Scan for the cell matching the given text and deliver its (x, y) coordinate at center. 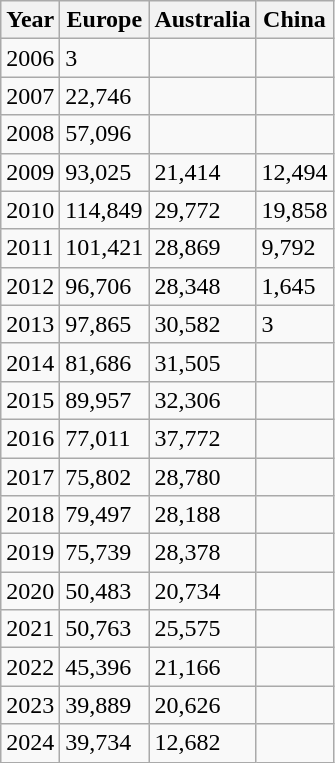
2019 (30, 553)
28,188 (202, 515)
114,849 (104, 210)
2013 (30, 324)
25,575 (202, 629)
75,739 (104, 553)
45,396 (104, 667)
93,025 (104, 172)
32,306 (202, 400)
China (294, 20)
31,505 (202, 362)
2023 (30, 705)
9,792 (294, 248)
50,483 (104, 591)
2020 (30, 591)
21,166 (202, 667)
19,858 (294, 210)
37,772 (202, 438)
2008 (30, 134)
2024 (30, 743)
2016 (30, 438)
101,421 (104, 248)
39,734 (104, 743)
2014 (30, 362)
1,645 (294, 286)
97,865 (104, 324)
81,686 (104, 362)
77,011 (104, 438)
22,746 (104, 96)
12,682 (202, 743)
28,869 (202, 248)
Europe (104, 20)
28,378 (202, 553)
50,763 (104, 629)
2009 (30, 172)
2022 (30, 667)
29,772 (202, 210)
2010 (30, 210)
21,414 (202, 172)
96,706 (104, 286)
57,096 (104, 134)
2006 (30, 58)
12,494 (294, 172)
30,582 (202, 324)
2015 (30, 400)
20,626 (202, 705)
79,497 (104, 515)
39,889 (104, 705)
28,348 (202, 286)
2018 (30, 515)
2007 (30, 96)
Year (30, 20)
Australia (202, 20)
2011 (30, 248)
75,802 (104, 477)
20,734 (202, 591)
2012 (30, 286)
28,780 (202, 477)
2021 (30, 629)
89,957 (104, 400)
2017 (30, 477)
